Return [X, Y] of the center of cell containing provided text 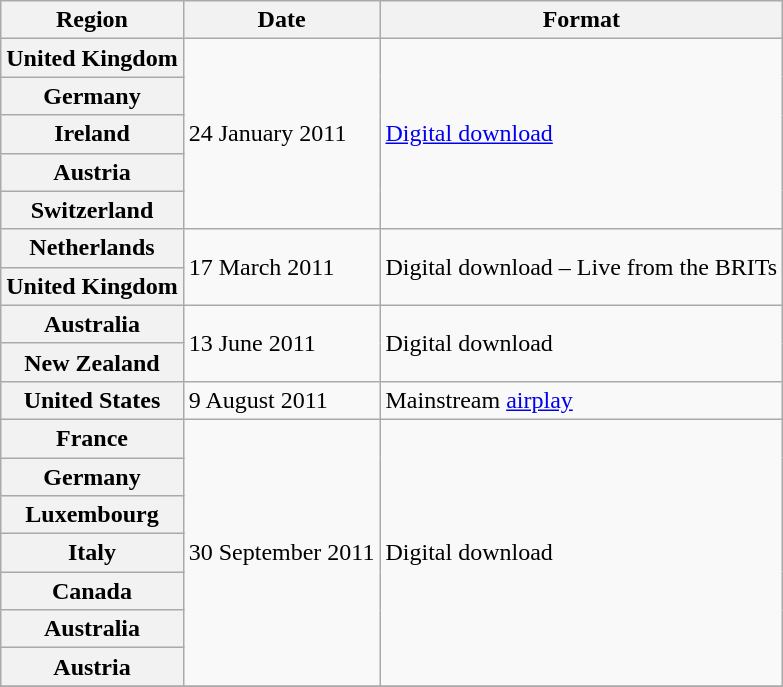
9 August 2011 [282, 400]
Netherlands [92, 248]
Switzerland [92, 210]
Canada [92, 591]
24 January 2011 [282, 134]
Luxembourg [92, 515]
Format [582, 20]
30 September 2011 [282, 552]
United States [92, 400]
Ireland [92, 134]
Date [282, 20]
17 March 2011 [282, 267]
13 June 2011 [282, 343]
Digital download – Live from the BRITs [582, 267]
Region [92, 20]
Mainstream airplay [582, 400]
France [92, 438]
Italy [92, 553]
New Zealand [92, 362]
